Return [X, Y] of the center of cell containing provided text 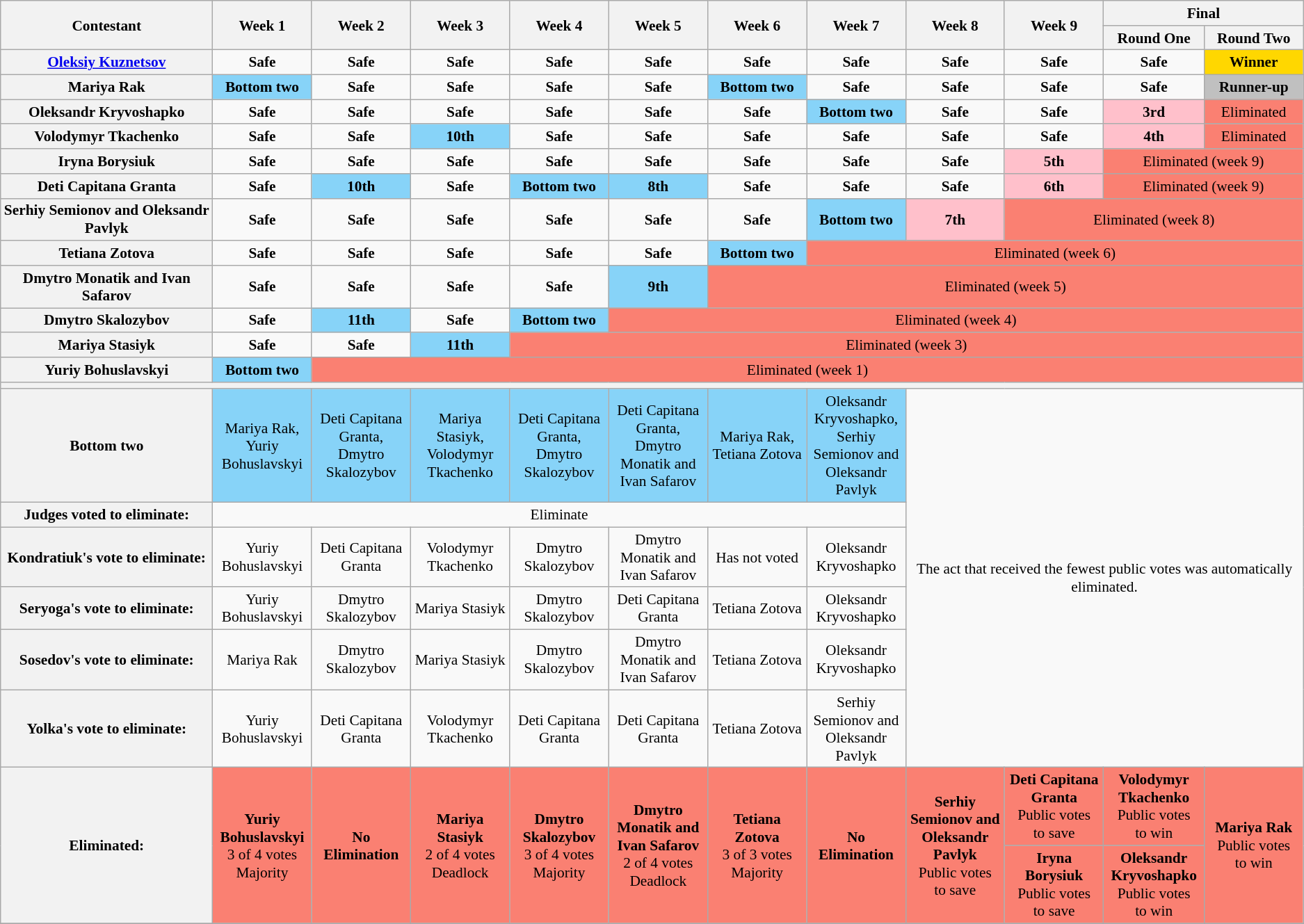
Eliminate [559, 514]
6th [1054, 186]
Week 6 [757, 25]
Yuriy Bohuslavskyi3 of 4 votes Majority [262, 845]
Week 5 [658, 25]
The act that received the fewest public votes was automatically eliminated. [1104, 578]
Oleksiy Kuznetsov [107, 63]
Week 7 [856, 25]
Round One [1154, 38]
Judges voted to eliminate: [107, 514]
Week 2 [361, 25]
Deti Capitana Granta Public votes to save [1054, 807]
Eliminated (week 1) [807, 370]
Dmytro Monatik and Ivan Safarov2 of 4 votes Deadlock [658, 845]
Mariya Stasiyk2 of 4 votes Deadlock [460, 845]
Eliminated (week 4) [956, 321]
8th [658, 186]
Mariya Rak,Yuriy Bohuslavskyi [262, 445]
9th [658, 286]
Seryoga's vote to eliminate: [107, 609]
Sosedov's vote to eliminate: [107, 660]
Eliminated (week 6) [1055, 253]
5th [1054, 161]
Runner-up [1253, 88]
Week 1 [262, 25]
Mariya Rak,Tetiana Zotova [757, 445]
Eliminated (week 8) [1153, 220]
Winner [1253, 63]
Round Two [1253, 38]
Week 9 [1054, 25]
Mariya Rak Public votes to win [1253, 845]
Eliminated: [107, 845]
Final [1203, 13]
Week 3 [460, 25]
Kondratiuk's vote to eliminate: [107, 558]
7th [955, 220]
Iryna Borysiuk Public votes to save [1054, 884]
Contestant [107, 25]
4th [1154, 137]
Yolka's vote to eliminate: [107, 729]
Deti Capitana Granta,Dmytro Monatik and Ivan Safarov [658, 445]
Iryna Borysiuk [107, 161]
Dmytro Skalozybov3 of 4 votes Majority [559, 845]
Oleksandr Kryvoshapko,Serhiy Semionov and Oleksandr Pavlyk [856, 445]
Week 4 [559, 25]
Has not voted [757, 558]
Serhiy Semionov and Oleksandr Pavlyk Public votes to save [955, 845]
Volodymyr Tkachenko Public votes to win [1154, 807]
Eliminated (week 5) [1005, 286]
Mariya Stasiyk,Volodymyr Tkachenko [460, 445]
Week 8 [955, 25]
Oleksandr Kryvoshapko Public votes to win [1154, 884]
Tetiana Zotova3 of 3 votes Majority [757, 845]
3rd [1154, 112]
Eliminated (week 3) [907, 345]
